Determine the (X, Y) coordinate at the center of the cell enclosing the given text.  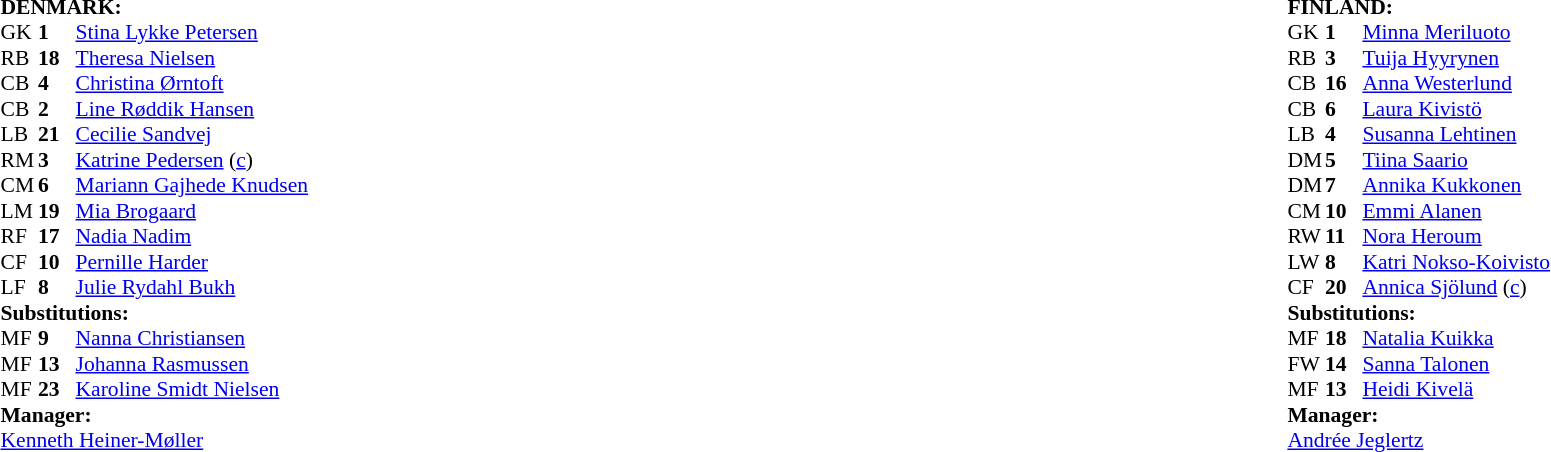
11 (1344, 237)
Heidi Kivelä (1456, 389)
Natalia Kuikka (1456, 339)
14 (1344, 364)
Katri Nokso-Koivisto (1456, 262)
LW (1306, 262)
LM (19, 211)
Karoline Smidt Nielsen (192, 389)
Cecilie Sandvej (192, 135)
Line Røddik Hansen (192, 109)
Mia Brogaard (192, 211)
Pernille Harder (192, 262)
16 (1344, 83)
Stina Lykke Petersen (192, 33)
Tuija Hyyrynen (1456, 58)
Annika Kukkonen (1456, 185)
Mariann Gajhede Knudsen (192, 185)
Julie Rydahl Bukh (192, 287)
2 (57, 109)
RF (19, 237)
Nanna Christiansen (192, 339)
RW (1306, 237)
Minna Meriluoto (1456, 33)
23 (57, 389)
17 (57, 237)
Susanna Lehtinen (1456, 135)
Sanna Talonen (1456, 364)
Theresa Nielsen (192, 58)
Christina Ørntoft (192, 83)
FW (1306, 364)
19 (57, 211)
Tiina Saario (1456, 160)
Emmi Alanen (1456, 211)
21 (57, 135)
Nadia Nadim (192, 237)
20 (1344, 287)
9 (57, 339)
7 (1344, 185)
RM (19, 160)
Annica Sjölund (c) (1456, 287)
Laura Kivistö (1456, 109)
Johanna Rasmussen (192, 364)
Anna Westerlund (1456, 83)
Katrine Pedersen (c) (192, 160)
5 (1344, 160)
Nora Heroum (1456, 237)
LF (19, 287)
